Provide the [x, y] coordinate of the cell's center where the given text is located.  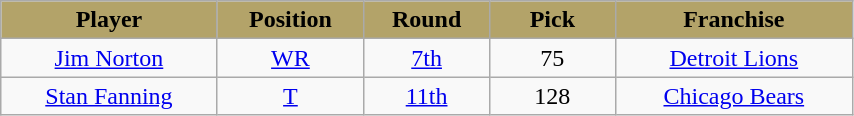
WR [290, 58]
Player [109, 20]
Jim Norton [109, 58]
Stan Fanning [109, 96]
Round [427, 20]
Pick [552, 20]
Chicago Bears [734, 96]
Franchise [734, 20]
7th [427, 58]
T [290, 96]
Detroit Lions [734, 58]
Position [290, 20]
11th [427, 96]
75 [552, 58]
128 [552, 96]
